Extract the [x, y] coordinate from the center of the cell holding the provided text.  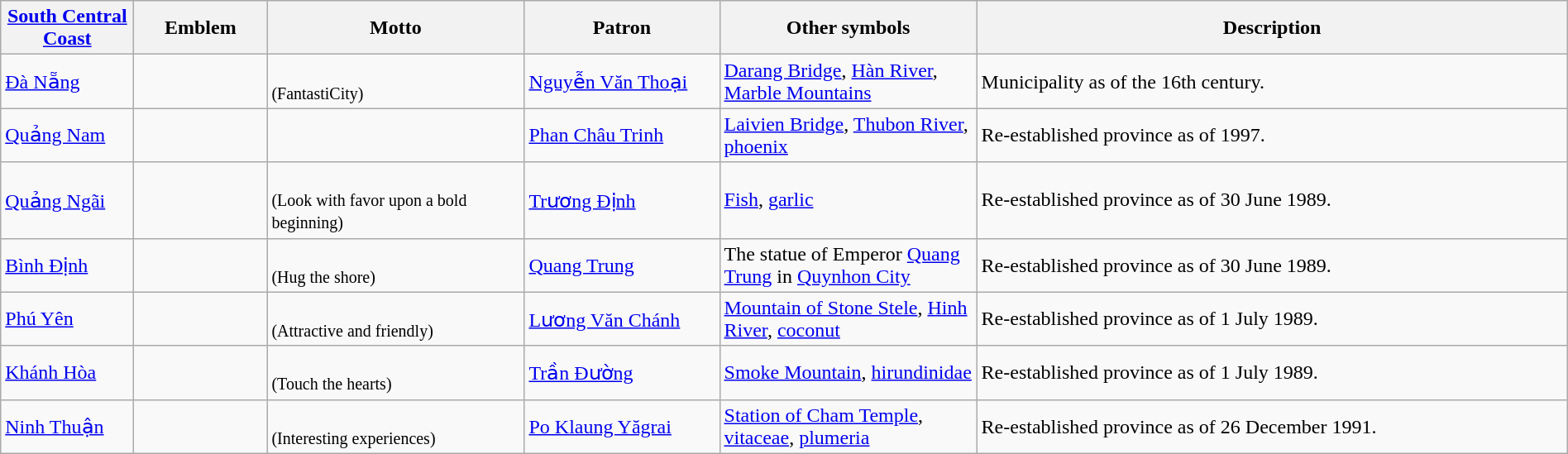
Khánh Hòa [68, 372]
Trương Định [622, 200]
Nguyễn Văn Thoại [622, 81]
Fish, garlic [849, 200]
Motto [395, 28]
Patron [622, 28]
Quảng Ngãi [68, 200]
Quảng Nam [68, 136]
(FantastiCity) [395, 81]
The statue of Emperor Quang Trung in Quynhon City [849, 265]
Phan Châu Trinh [622, 136]
Quang Trung [622, 265]
Description [1272, 28]
Re-established province as of 1997. [1272, 136]
Ninh Thuận [68, 427]
(Attractive and friendly) [395, 319]
Laivien Bridge, Thubon River, phoenix [849, 136]
(Touch the hearts) [395, 372]
South Central Coast [68, 28]
Darang Bridge, Hàn River, Marble Mountains [849, 81]
Phú Yên [68, 319]
Trần Đường [622, 372]
Emblem [200, 28]
(Hug the shore) [395, 265]
(Look with favor upon a bold beginning) [395, 200]
Other symbols [849, 28]
Station of Cham Temple, vitaceae, plumeria [849, 427]
Po Klaung Yăgrai [622, 427]
Municipality as of the 16th century. [1272, 81]
Smoke Mountain, hirundinidae [849, 372]
Lương Văn Chánh [622, 319]
Đà Nẵng [68, 81]
Mountain of Stone Stele, Hinh River, coconut [849, 319]
Bình Định [68, 265]
Re-established province as of 26 December 1991. [1272, 427]
(Interesting experiences) [395, 427]
